Return the [x, y] coordinate for the center point of the cell that contains the specified text.  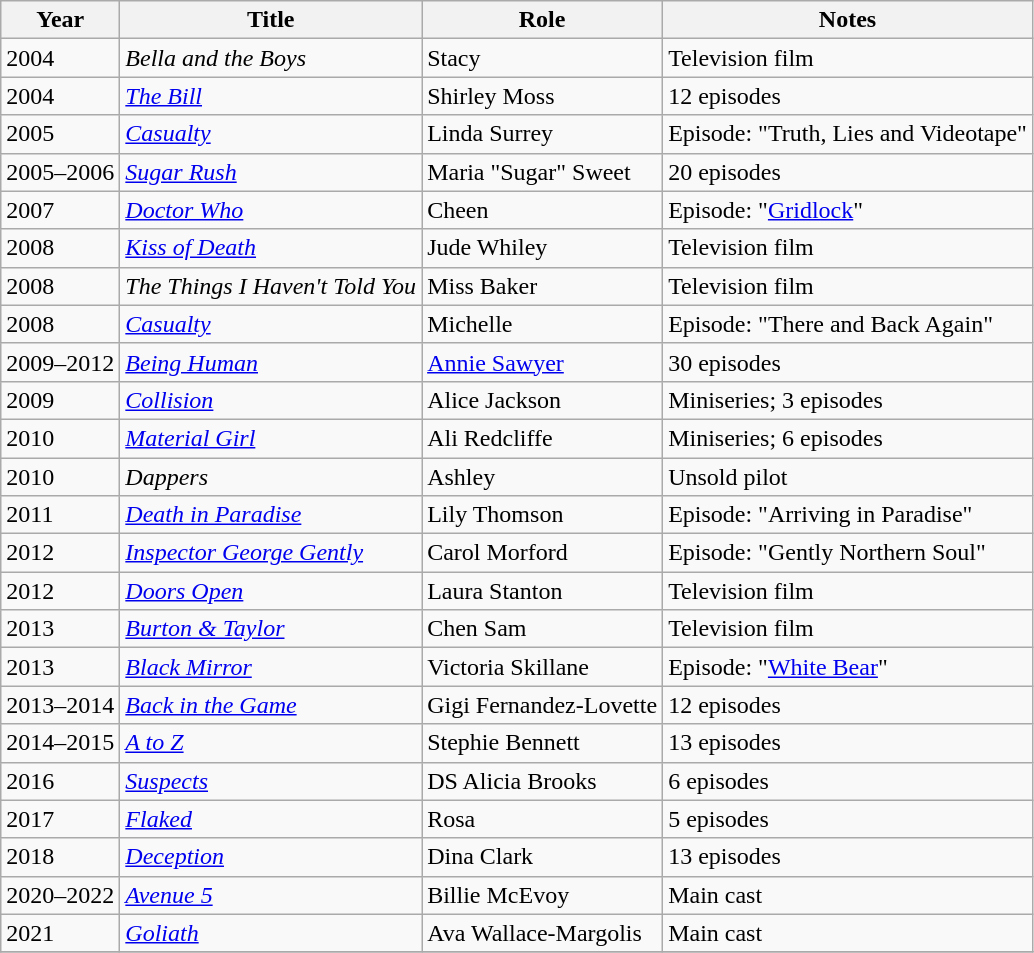
2005–2006 [60, 172]
Miss Baker [542, 286]
Laura Stanton [542, 591]
Burton & Taylor [271, 629]
Back in the Game [271, 705]
Sugar Rush [271, 172]
Michelle [542, 324]
2018 [60, 857]
2011 [60, 515]
2014–2015 [60, 743]
Collision [271, 400]
Miniseries; 3 episodes [848, 400]
5 episodes [848, 819]
Doors Open [271, 591]
30 episodes [848, 362]
Episode: "Truth, Lies and Videotape" [848, 134]
Victoria Skillane [542, 667]
Episode: "Gently Northern Soul" [848, 553]
Maria "Sugar" Sweet [542, 172]
Dappers [271, 477]
Episode: "White Bear" [848, 667]
Episode: "Gridlock" [848, 210]
2017 [60, 819]
Bella and the Boys [271, 58]
Goliath [271, 933]
Doctor Who [271, 210]
Title [271, 20]
2016 [60, 781]
Jude Whiley [542, 248]
Billie McEvoy [542, 895]
Role [542, 20]
Linda Surrey [542, 134]
Kiss of Death [271, 248]
Miniseries; 6 episodes [848, 438]
Shirley Moss [542, 96]
Rosa [542, 819]
2013–2014 [60, 705]
Year [60, 20]
Lily Thomson [542, 515]
Chen Sam [542, 629]
Suspects [271, 781]
Ava Wallace-Margolis [542, 933]
Alice Jackson [542, 400]
6 episodes [848, 781]
2009–2012 [60, 362]
Material Girl [271, 438]
Annie Sawyer [542, 362]
Death in Paradise [271, 515]
Unsold pilot [848, 477]
2021 [60, 933]
Black Mirror [271, 667]
Notes [848, 20]
2020–2022 [60, 895]
Episode: "Arriving in Paradise" [848, 515]
Being Human [271, 362]
Gigi Fernandez-Lovette [542, 705]
Deception [271, 857]
Ali Redcliffe [542, 438]
DS Alicia Brooks [542, 781]
Cheen [542, 210]
2005 [60, 134]
The Bill [271, 96]
2009 [60, 400]
Stacy [542, 58]
Stephie Bennett [542, 743]
Inspector George Gently [271, 553]
20 episodes [848, 172]
Ashley [542, 477]
2007 [60, 210]
The Things I Haven't Told You [271, 286]
Avenue 5 [271, 895]
Flaked [271, 819]
Episode: "There and Back Again" [848, 324]
Dina Clark [542, 857]
A to Z [271, 743]
Carol Morford [542, 553]
